Search for the cell housing the specified text and yield its [x, y] center coordinate. 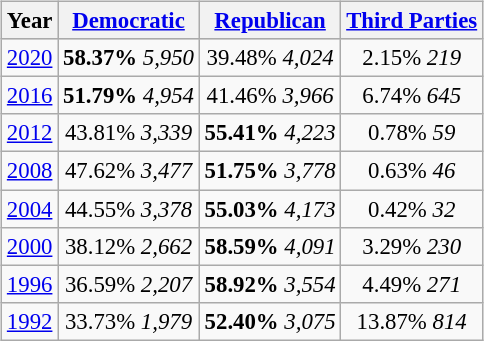
2000 [30, 246]
Third Parties [412, 21]
0.63% 46 [412, 171]
58.37% 5,950 [129, 58]
Republican [270, 21]
1992 [30, 321]
Democratic [129, 21]
1996 [30, 284]
58.59% 4,091 [270, 246]
2008 [30, 171]
44.55% 3,378 [129, 209]
2016 [30, 96]
4.49% 271 [412, 284]
2020 [30, 58]
0.78% 59 [412, 133]
51.79% 4,954 [129, 96]
2004 [30, 209]
52.40% 3,075 [270, 321]
0.42% 32 [412, 209]
38.12% 2,662 [129, 246]
58.92% 3,554 [270, 284]
3.29% 230 [412, 246]
55.41% 4,223 [270, 133]
47.62% 3,477 [129, 171]
51.75% 3,778 [270, 171]
36.59% 2,207 [129, 284]
39.48% 4,024 [270, 58]
Year [30, 21]
6.74% 645 [412, 96]
2.15% 219 [412, 58]
33.73% 1,979 [129, 321]
2012 [30, 133]
43.81% 3,339 [129, 133]
13.87% 814 [412, 321]
55.03% 4,173 [270, 209]
41.46% 3,966 [270, 96]
